For the text-containing cell, return its midpoint in (X, Y) coordinate format. 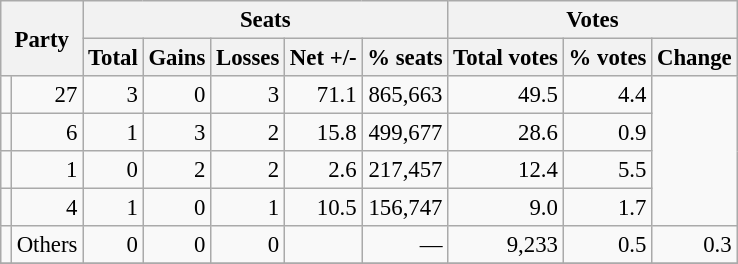
4.4 (607, 95)
9,233 (506, 245)
0.3 (694, 245)
49.5 (506, 95)
12.4 (506, 170)
% votes (607, 58)
0.9 (607, 133)
5.5 (607, 170)
156,747 (405, 208)
Losses (248, 58)
15.8 (324, 133)
9.0 (506, 208)
2.6 (324, 170)
Gains (177, 58)
Others (46, 245)
— (405, 245)
Total votes (506, 58)
499,677 (405, 133)
1.7 (607, 208)
28.6 (506, 133)
865,663 (405, 95)
217,457 (405, 170)
0.5 (607, 245)
Net +/- (324, 58)
Total (113, 58)
6 (46, 133)
Party (42, 38)
71.1 (324, 95)
10.5 (324, 208)
Votes (592, 20)
Seats (266, 20)
27 (46, 95)
Change (694, 58)
% seats (405, 58)
4 (46, 208)
